Search for the cell housing the specified text and yield its [x, y] center coordinate. 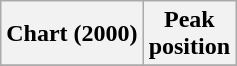
Peakposition [189, 34]
Chart (2000) [72, 34]
